Find where the given text appears and provide that cell's center as (X, Y) coordinate. 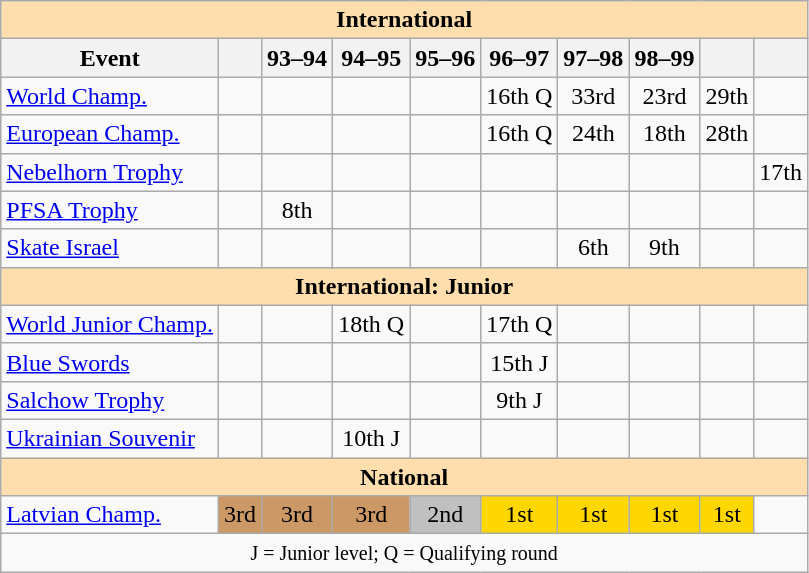
9th J (520, 400)
96–97 (520, 58)
8th (298, 210)
98–99 (664, 58)
28th (727, 134)
J = Junior level; Q = Qualifying round (404, 553)
95–96 (446, 58)
9th (664, 248)
23rd (664, 96)
Salchow Trophy (110, 400)
PFSA Trophy (110, 210)
17th (781, 172)
33rd (594, 96)
Skate Israel (110, 248)
94–95 (372, 58)
Ukrainian Souvenir (110, 438)
World Champ. (110, 96)
18th Q (372, 324)
National (404, 477)
18th (664, 134)
6th (594, 248)
Nebelhorn Trophy (110, 172)
15th J (520, 362)
29th (727, 96)
17th Q (520, 324)
24th (594, 134)
Blue Swords (110, 362)
World Junior Champ. (110, 324)
Event (110, 58)
Latvian Champ. (110, 515)
97–98 (594, 58)
International: Junior (404, 286)
93–94 (298, 58)
2nd (446, 515)
European Champ. (110, 134)
International (404, 20)
10th J (372, 438)
